Search for the cell housing the specified text and yield its [x, y] center coordinate. 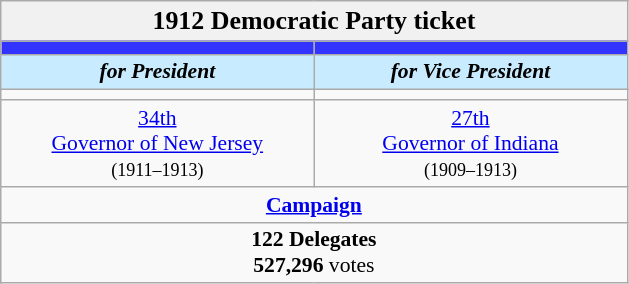
27thGovernor of Indiana(1909–1913) [470, 144]
34thGovernor of New Jersey(1911–1913) [158, 144]
Campaign [314, 205]
for Vice President [470, 72]
for President [158, 72]
1912 Democratic Party ticket [314, 21]
122 Delegates527,296 votes [314, 252]
